Detect which cell encompasses the target text, then output its [x, y] center coordinate. 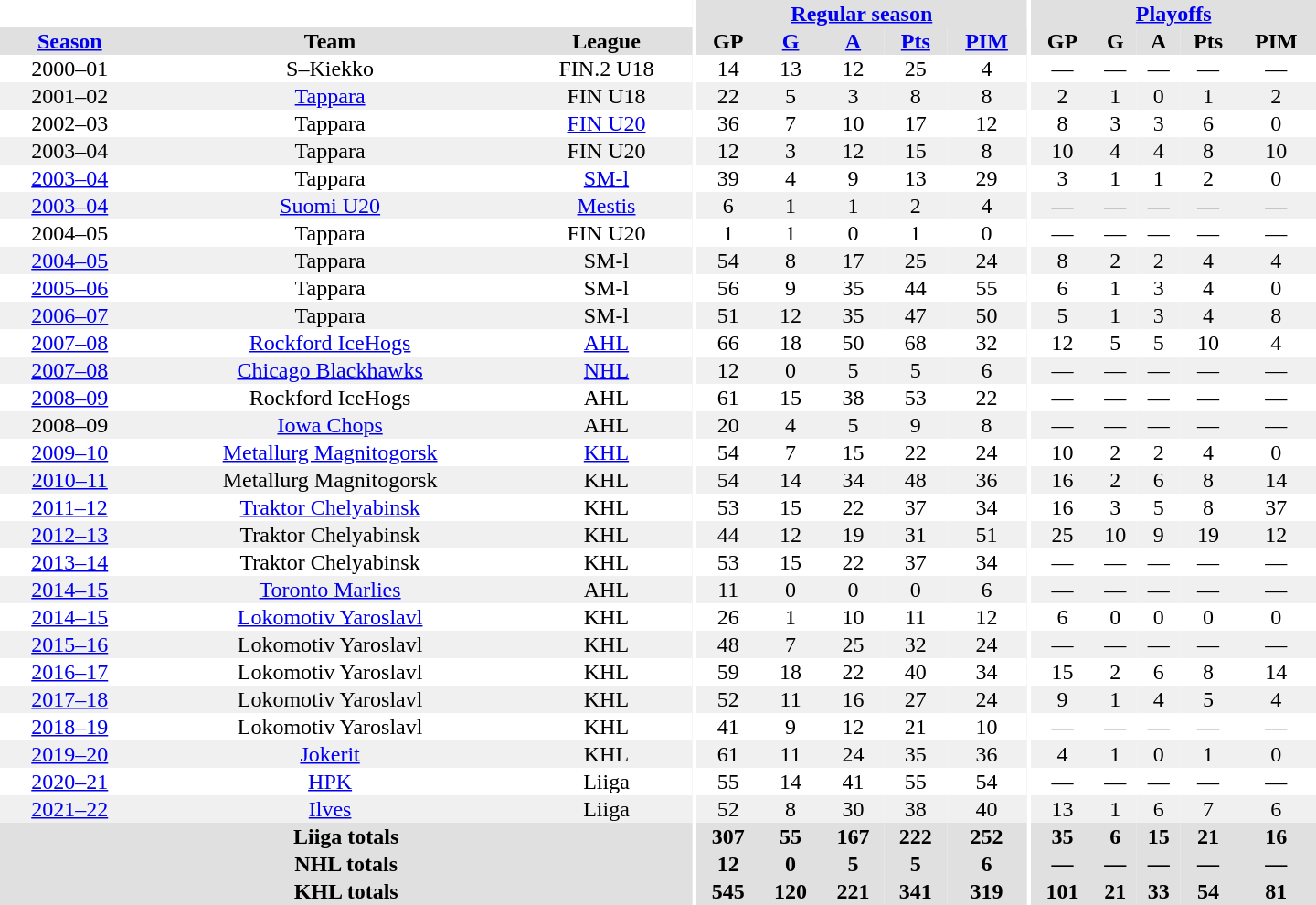
26 [728, 617]
2020–21 [69, 782]
56 [728, 288]
KHL totals [345, 891]
120 [791, 891]
2011–12 [69, 507]
101 [1062, 891]
2019–20 [69, 754]
319 [987, 891]
33 [1159, 891]
2001–02 [69, 96]
2010–11 [69, 480]
Playoffs [1173, 14]
307 [728, 836]
30 [853, 809]
HPK [331, 782]
2013–14 [69, 562]
Suomi U20 [331, 206]
2018–19 [69, 727]
81 [1276, 891]
League [607, 41]
27 [916, 699]
252 [987, 836]
47 [916, 315]
39 [728, 178]
Jokerit [331, 754]
59 [728, 672]
Ilves [331, 809]
2005–06 [69, 288]
2012–13 [69, 535]
29 [987, 178]
Season [69, 41]
Liiga totals [345, 836]
2002–03 [69, 123]
FIN U18 [607, 96]
Regular season [863, 14]
341 [916, 891]
221 [853, 891]
Chicago Blackhawks [331, 370]
31 [916, 535]
2016–17 [69, 672]
66 [728, 343]
2015–16 [69, 644]
2006–07 [69, 315]
Iowa Chops [331, 425]
2021–22 [69, 809]
167 [853, 836]
S–Kiekko [331, 69]
NHL totals [345, 864]
Mestis [607, 206]
NHL [607, 370]
FIN.2 U18 [607, 69]
20 [728, 425]
2017–18 [69, 699]
Team [331, 41]
2009–10 [69, 452]
Toronto Marlies [331, 590]
545 [728, 891]
222 [916, 836]
2000–01 [69, 69]
68 [916, 343]
